From the cell containing the given text, extract its center point as (X, Y) coordinate. 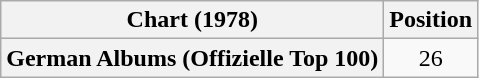
26 (431, 58)
Chart (1978) (192, 20)
German Albums (Offizielle Top 100) (192, 58)
Position (431, 20)
